Identify which cell holds the provided text, then report its [X, Y] central coordinate. 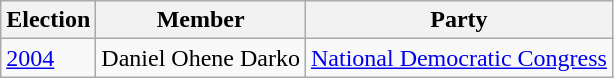
Member [201, 20]
Daniel Ohene Darko [201, 58]
National Democratic Congress [458, 58]
Election [48, 20]
Party [458, 20]
2004 [48, 58]
